Extract the [X, Y] coordinate from the center of the cell holding the provided text.  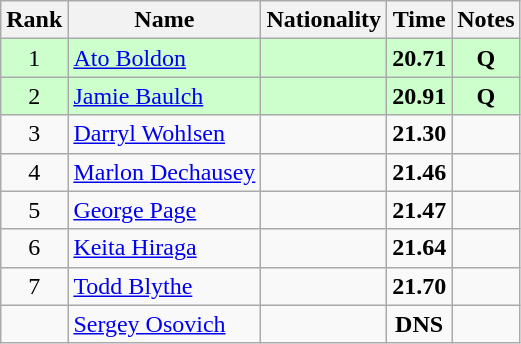
Todd Blythe [164, 286]
1 [34, 58]
21.46 [420, 172]
Keita Hiraga [164, 248]
Marlon Dechausey [164, 172]
Sergey Osovich [164, 324]
4 [34, 172]
Darryl Wohlsen [164, 134]
DNS [420, 324]
Jamie Baulch [164, 96]
Ato Boldon [164, 58]
20.91 [420, 96]
21.70 [420, 286]
21.64 [420, 248]
20.71 [420, 58]
Rank [34, 20]
George Page [164, 210]
Notes [486, 20]
21.47 [420, 210]
7 [34, 286]
Time [420, 20]
3 [34, 134]
5 [34, 210]
Name [164, 20]
21.30 [420, 134]
2 [34, 96]
6 [34, 248]
Nationality [324, 20]
